Output the (x, y) coordinate of the center of the cell containing the given text.  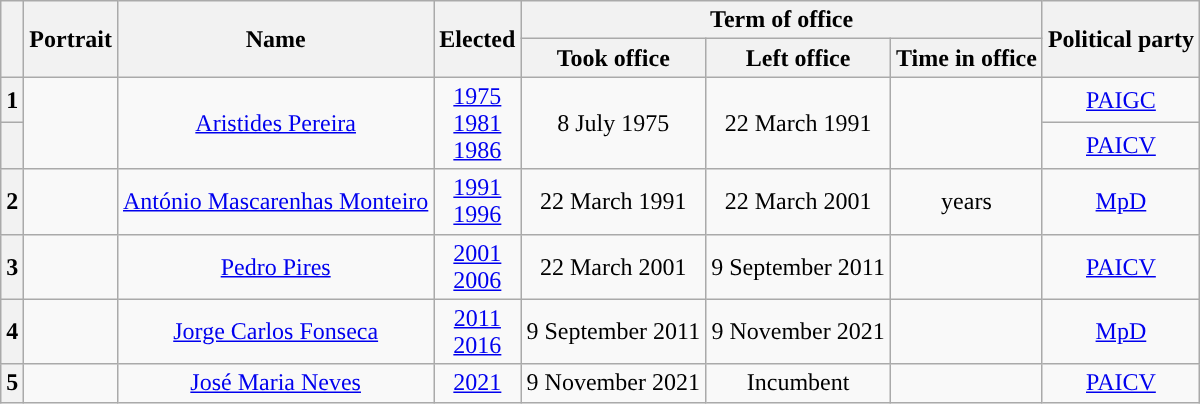
Aristides Pereira (275, 123)
Incumbent (798, 383)
José Maria Neves (275, 383)
PAIGC (1120, 100)
20012006 (478, 266)
Left office (798, 58)
1 (12, 100)
Elected (478, 39)
3 (12, 266)
Portrait (71, 39)
Pedro Pires (275, 266)
Term of office (782, 20)
António Mascarenhas Monteiro (275, 202)
2021 (478, 383)
4 (12, 332)
2 (12, 202)
Took office (614, 58)
5 (12, 383)
Name (275, 39)
8 July 1975 (614, 123)
20112016 (478, 332)
Time in office (966, 58)
197519811986 (478, 123)
years (966, 202)
19911996 (478, 202)
Political party (1120, 39)
Jorge Carlos Fonseca (275, 332)
